Extract the (x, y) coordinate from the center of the cell holding the provided text.  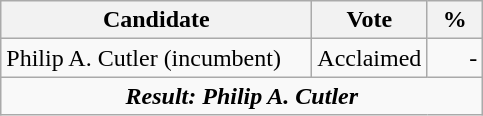
Acclaimed (370, 58)
Philip A. Cutler (incumbent) (156, 58)
- (455, 58)
Result: Philip A. Cutler (242, 96)
Vote (370, 20)
Candidate (156, 20)
% (455, 20)
